Capture the cell that displays the provided text and extract its (x, y) central coordinate. 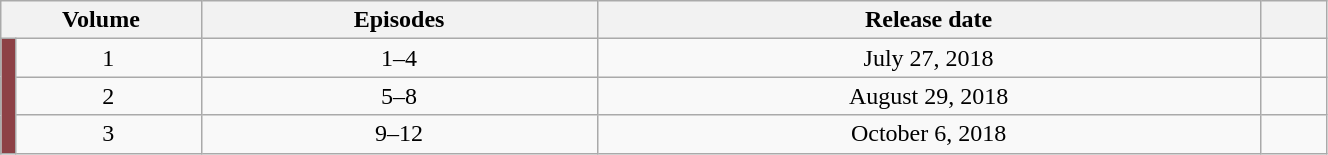
October 6, 2018 (928, 134)
9–12 (399, 134)
August 29, 2018 (928, 96)
Episodes (399, 20)
1 (108, 58)
Release date (928, 20)
5–8 (399, 96)
2 (108, 96)
3 (108, 134)
Volume (101, 20)
1–4 (399, 58)
July 27, 2018 (928, 58)
